Provide the [x, y] coordinate of the cell's center where the given text is located.  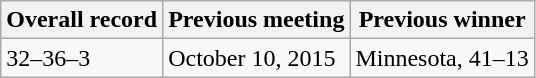
October 10, 2015 [256, 58]
Overall record [82, 20]
Previous meeting [256, 20]
32–36–3 [82, 58]
Previous winner [442, 20]
Minnesota, 41–13 [442, 58]
